Detect which cell encompasses the target text, then output its [x, y] center coordinate. 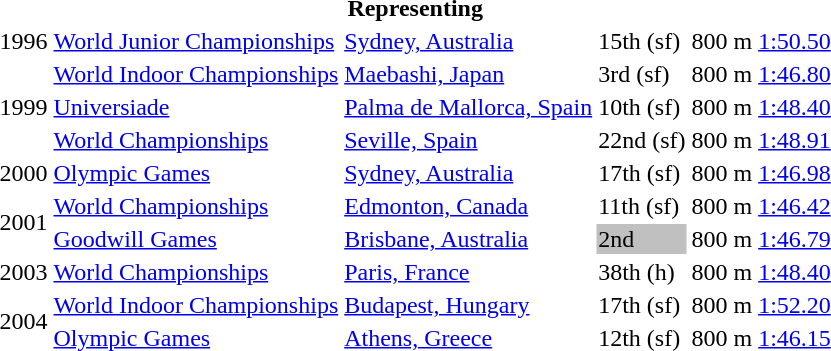
22nd (sf) [642, 140]
Goodwill Games [196, 239]
Edmonton, Canada [468, 206]
11th (sf) [642, 206]
15th (sf) [642, 41]
World Junior Championships [196, 41]
Maebashi, Japan [468, 74]
Universiade [196, 107]
Brisbane, Australia [468, 239]
3rd (sf) [642, 74]
2nd [642, 239]
Seville, Spain [468, 140]
10th (sf) [642, 107]
Olympic Games [196, 173]
38th (h) [642, 272]
Budapest, Hungary [468, 305]
Paris, France [468, 272]
Palma de Mallorca, Spain [468, 107]
